Locate the cell with the specified text and output its (X, Y) center coordinate. 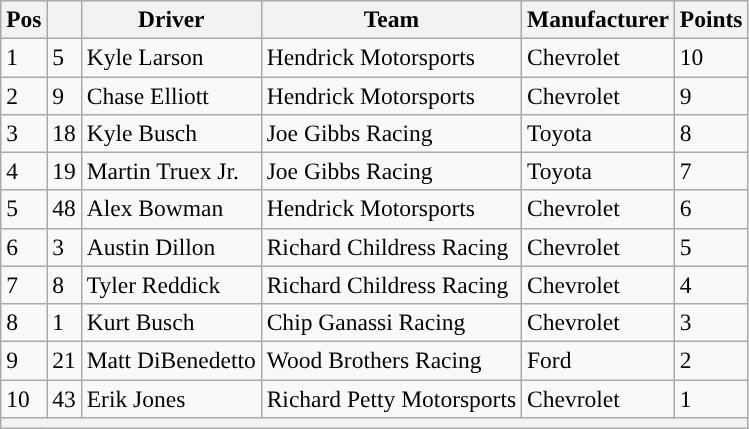
Chase Elliott (171, 95)
Ford (598, 360)
Manufacturer (598, 19)
Team (391, 19)
Austin Dillon (171, 247)
Matt DiBenedetto (171, 360)
Wood Brothers Racing (391, 360)
Chip Ganassi Racing (391, 322)
Kurt Busch (171, 322)
48 (64, 209)
21 (64, 360)
Richard Petty Motorsports (391, 398)
19 (64, 171)
Tyler Reddick (171, 285)
Pos (24, 19)
Driver (171, 19)
Erik Jones (171, 398)
Points (711, 19)
Kyle Larson (171, 57)
43 (64, 398)
Martin Truex Jr. (171, 171)
Alex Bowman (171, 209)
18 (64, 133)
Kyle Busch (171, 133)
